Provide the (X, Y) coordinate of the cell's center where the given text is located.  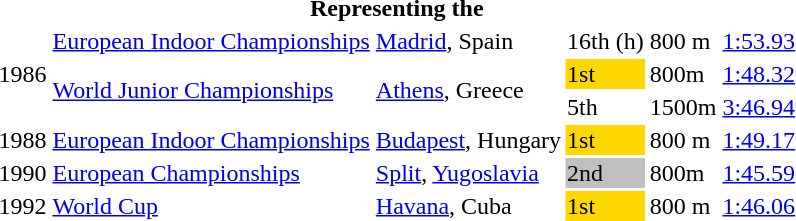
Havana, Cuba (468, 206)
European Championships (211, 173)
Athens, Greece (468, 90)
World Cup (211, 206)
World Junior Championships (211, 90)
5th (606, 107)
Madrid, Spain (468, 41)
Split, Yugoslavia (468, 173)
Budapest, Hungary (468, 140)
2nd (606, 173)
16th (h) (606, 41)
1500m (683, 107)
